Scan for the cell matching the given text and deliver its [X, Y] coordinate at center. 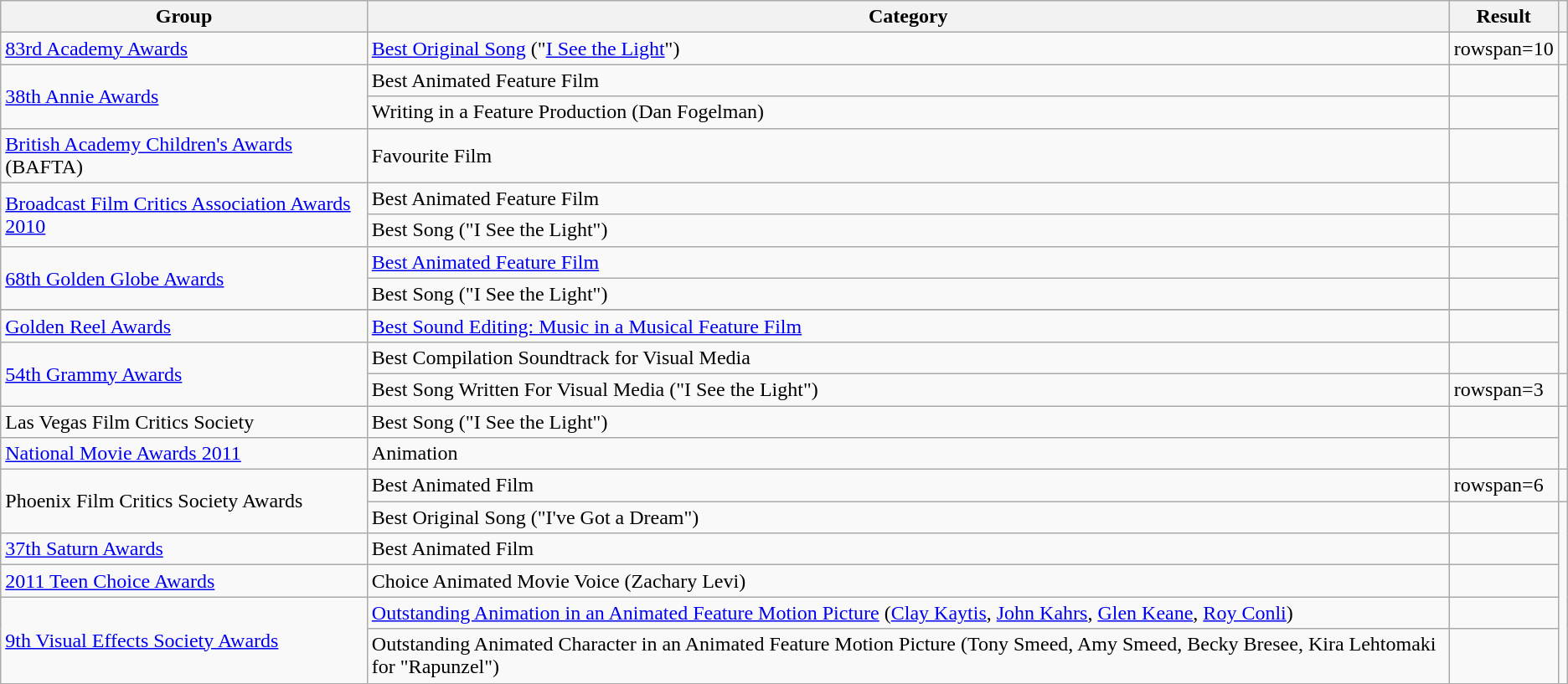
Best Sound Editing: Music in a Musical Feature Film [908, 326]
Golden Reel Awards [184, 326]
Category [908, 17]
Best Song Written For Visual Media ("I See the Light") [908, 389]
rowspan=6 [1504, 486]
37th Saturn Awards [184, 549]
83rd Academy Awards [184, 49]
54th Grammy Awards [184, 373]
Phoenix Film Critics Society Awards [184, 501]
rowspan=10 [1504, 49]
2011 Teen Choice Awards [184, 581]
Writing in a Feature Production (Dan Fogelman) [908, 112]
Animation [908, 454]
Best Compilation Soundtrack for Visual Media [908, 357]
38th Annie Awards [184, 96]
Best Original Song ("I've Got a Dream") [908, 517]
Outstanding Animation in an Animated Feature Motion Picture (Clay Kaytis, John Kahrs, Glen Keane, Roy Conli) [908, 613]
Group [184, 17]
Result [1504, 17]
Broadcast Film Critics Association Awards 2010 [184, 214]
68th Golden Globe Awards [184, 278]
Las Vegas Film Critics Society [184, 421]
Outstanding Animated Character in an Animated Feature Motion Picture (Tony Smeed, Amy Smeed, Becky Bresee, Kira Lehtomaki for "Rapunzel") [908, 656]
Favourite Film [908, 156]
British Academy Children's Awards (BAFTA) [184, 156]
9th Visual Effects Society Awards [184, 640]
rowspan=3 [1504, 389]
National Movie Awards 2011 [184, 454]
Best Original Song ("I See the Light") [908, 49]
Choice Animated Movie Voice (Zachary Levi) [908, 581]
